Pinpoint the cell where the given text exists, returning its [x, y] midpoint coordinate. 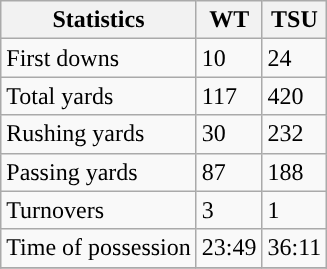
420 [294, 96]
Statistics [99, 20]
Rushing yards [99, 134]
First downs [99, 58]
Passing yards [99, 172]
1 [294, 210]
10 [229, 58]
23:49 [229, 248]
Turnovers [99, 210]
3 [229, 210]
TSU [294, 20]
WT [229, 20]
Time of possession [99, 248]
24 [294, 58]
Total yards [99, 96]
117 [229, 96]
188 [294, 172]
30 [229, 134]
232 [294, 134]
36:11 [294, 248]
87 [229, 172]
